From the cell containing the given text, extract its center point as (X, Y) coordinate. 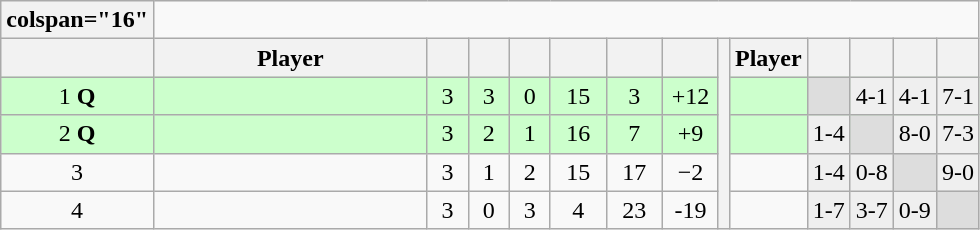
8-0 (914, 134)
7-3 (958, 134)
23 (634, 210)
0-8 (872, 172)
7-1 (958, 96)
+12 (690, 96)
−2 (690, 172)
1-7 (828, 210)
+9 (690, 134)
16 (578, 134)
7 (634, 134)
17 (634, 172)
colspan="16" (78, 20)
1 Q (78, 96)
-19 (690, 210)
0-9 (914, 210)
3-7 (872, 210)
2 Q (78, 134)
9-0 (958, 172)
